Determine the (X, Y) coordinate at the center of the cell enclosing the given text.  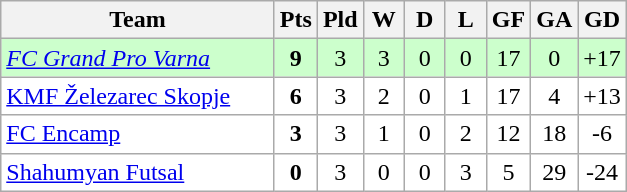
6 (296, 96)
D (424, 20)
18 (554, 134)
29 (554, 172)
9 (296, 58)
W (384, 20)
FC Grand Pro Varna (138, 58)
KMF Železarec Skopje (138, 96)
Team (138, 20)
Pld (340, 20)
+13 (602, 96)
4 (554, 96)
FC Encamp (138, 134)
-24 (602, 172)
GA (554, 20)
-6 (602, 134)
+17 (602, 58)
5 (508, 172)
12 (508, 134)
GF (508, 20)
GD (602, 20)
L (466, 20)
Pts (296, 20)
Shahumyan Futsal (138, 172)
